Extract the [x, y] coordinate from the center of the cell holding the provided text.  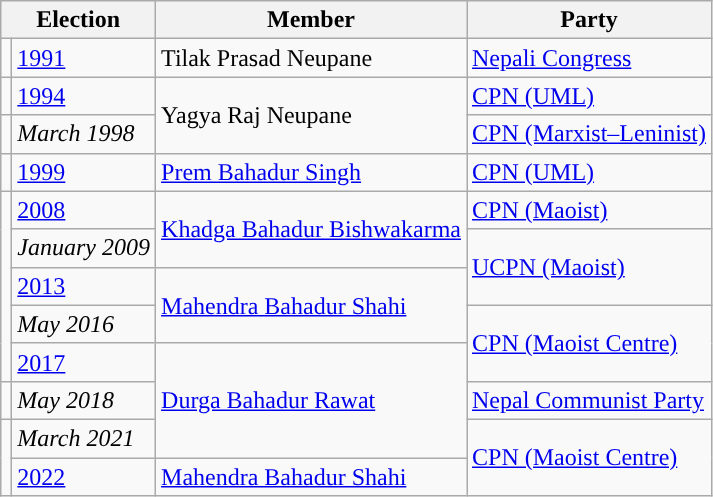
2008 [84, 210]
Party [588, 20]
2017 [84, 362]
1999 [84, 172]
May 2016 [84, 324]
Nepal Communist Party [588, 400]
UCPN (Maoist) [588, 267]
March 1998 [84, 134]
1991 [84, 58]
Durga Bahadur Rawat [312, 400]
2013 [84, 286]
CPN (Marxist–Leninist) [588, 134]
2022 [84, 477]
January 2009 [84, 248]
Member [312, 20]
Khadga Bahadur Bishwakarma [312, 229]
March 2021 [84, 438]
Tilak Prasad Neupane [312, 58]
May 2018 [84, 400]
1994 [84, 96]
CPN (Maoist) [588, 210]
Prem Bahadur Singh [312, 172]
Nepali Congress [588, 58]
Yagya Raj Neupane [312, 115]
Election [78, 20]
